Find where the given text appears and provide that cell's center as [X, Y] coordinate. 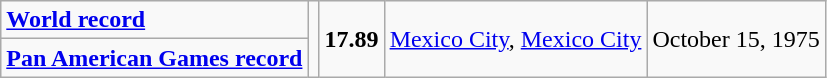
Pan American Games record [154, 58]
17.89 [352, 39]
Mexico City, Mexico City [516, 39]
World record [154, 20]
October 15, 1975 [736, 39]
